Determine the (x, y) coordinate at the center of the cell enclosing the given text.  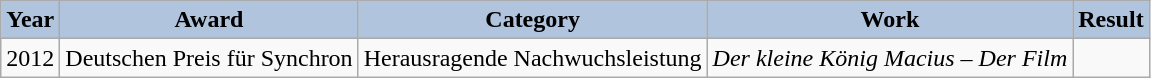
Category (532, 20)
Deutschen Preis für Synchron (209, 58)
Award (209, 20)
Der kleine König Macius – Der Film (890, 58)
Result (1111, 20)
Herausragende Nachwuchsleistung (532, 58)
Work (890, 20)
2012 (30, 58)
Year (30, 20)
